Search for the cell housing the specified text and yield its (x, y) center coordinate. 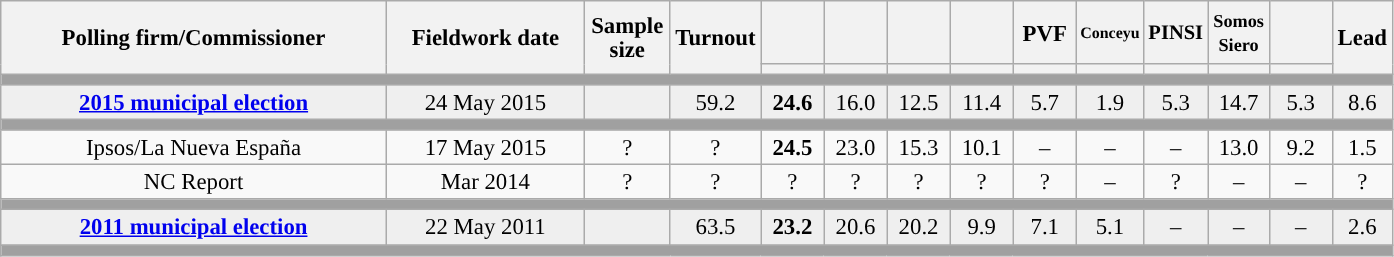
5.1 (1110, 228)
5.7 (1044, 102)
7.1 (1044, 228)
PVF (1044, 32)
Ipsos/La Nueva España (194, 148)
Conceyu (1110, 32)
8.6 (1362, 102)
16.0 (856, 102)
NC Report (194, 182)
10.1 (982, 148)
2015 municipal election (194, 102)
14.7 (1238, 102)
2.6 (1362, 228)
15.3 (918, 148)
SomosSiero (1238, 32)
Sample size (627, 38)
23.2 (792, 228)
Turnout (716, 38)
24.5 (792, 148)
1.9 (1110, 102)
9.2 (1300, 148)
20.6 (856, 228)
PINSI (1176, 32)
9.9 (982, 228)
11.4 (982, 102)
63.5 (716, 228)
59.2 (716, 102)
22 May 2011 (485, 228)
2011 municipal election (194, 228)
24 May 2015 (485, 102)
Fieldwork date (485, 38)
23.0 (856, 148)
20.2 (918, 228)
17 May 2015 (485, 148)
12.5 (918, 102)
Polling firm/Commissioner (194, 38)
24.6 (792, 102)
Mar 2014 (485, 182)
1.5 (1362, 148)
13.0 (1238, 148)
Lead (1362, 38)
